Provide the [X, Y] coordinate of the cell's center where the given text is located.  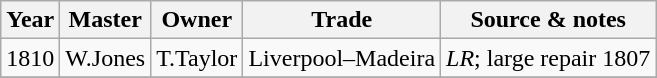
T.Taylor [197, 58]
Owner [197, 20]
Master [106, 20]
Source & notes [548, 20]
Trade [342, 20]
LR; large repair 1807 [548, 58]
Year [30, 20]
W.Jones [106, 58]
Liverpool–Madeira [342, 58]
1810 [30, 58]
